Detect which cell encompasses the target text, then output its [X, Y] center coordinate. 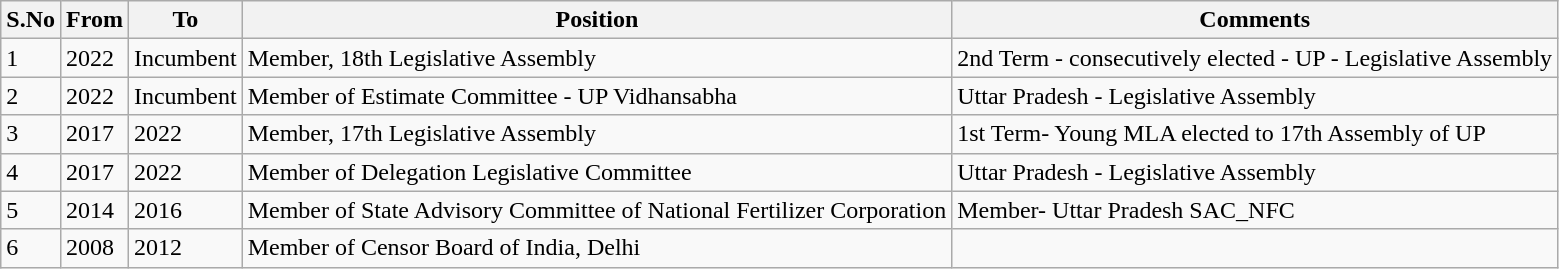
S.No [31, 20]
2 [31, 96]
Comments [1255, 20]
Member, 17th Legislative Assembly [597, 134]
2008 [94, 248]
Member, 18th Legislative Assembly [597, 58]
5 [31, 210]
2012 [185, 248]
3 [31, 134]
Position [597, 20]
2nd Term - consecutively elected - UP - Legislative Assembly [1255, 58]
Member- Uttar Pradesh SAC_NFC [1255, 210]
1 [31, 58]
2016 [185, 210]
From [94, 20]
1st Term- Young MLA elected to 17th Assembly of UP [1255, 134]
Member of Estimate Committee - UP Vidhansabha [597, 96]
Member of Delegation Legislative Committee [597, 172]
Member of Censor Board of India, Delhi [597, 248]
4 [31, 172]
Member of State Advisory Committee of National Fertilizer Corporation [597, 210]
6 [31, 248]
2014 [94, 210]
To [185, 20]
